Output the (x, y) coordinate of the center of the cell containing the given text.  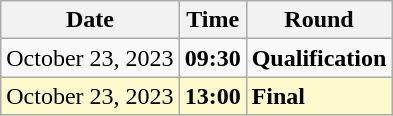
Final (319, 96)
Time (212, 20)
Date (90, 20)
Qualification (319, 58)
Round (319, 20)
09:30 (212, 58)
13:00 (212, 96)
